Locate the cell with the specified text and output its (X, Y) center coordinate. 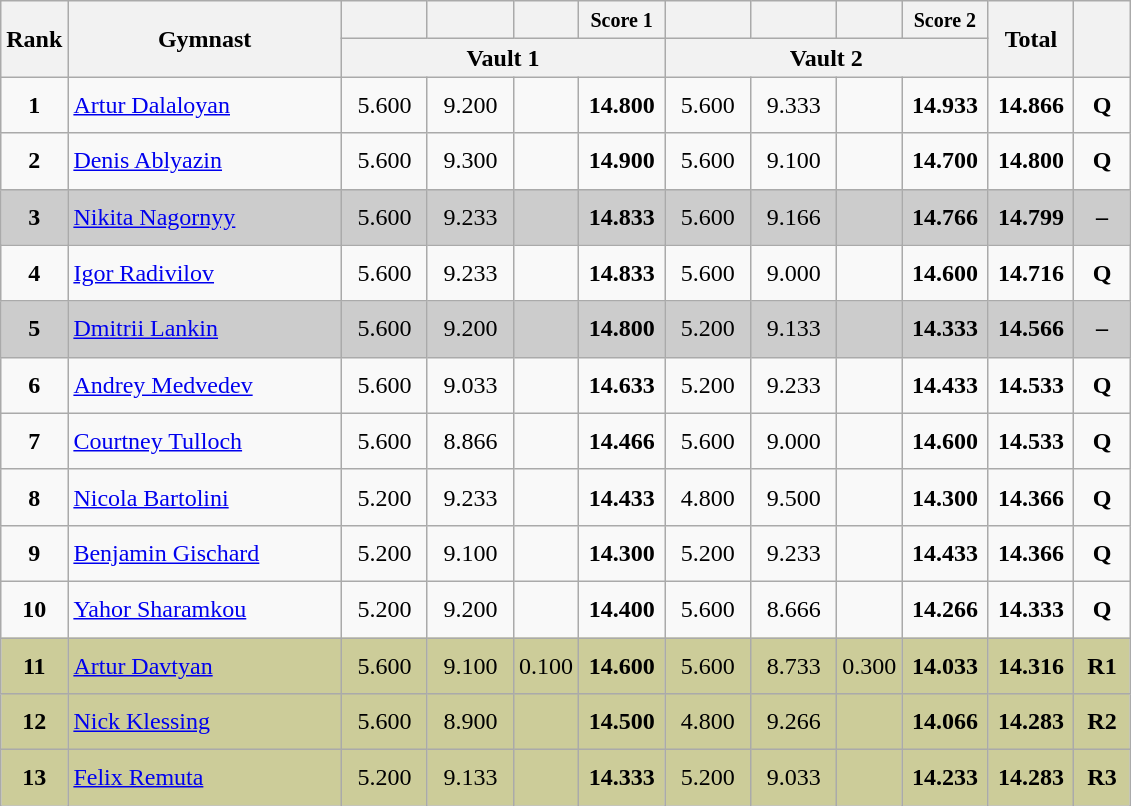
7 (34, 441)
14.266 (945, 609)
14.799 (1031, 217)
14.566 (1031, 329)
9.166 (794, 217)
14.700 (945, 161)
4 (34, 273)
Yahor Sharamkou (205, 609)
Total (1031, 39)
0.100 (546, 666)
Dmitrii Lankin (205, 329)
9.266 (794, 722)
Vault 1 (502, 58)
14.866 (1031, 105)
14.316 (1031, 666)
Score 1 (622, 20)
Artur Dalaloyan (205, 105)
1 (34, 105)
9.333 (794, 105)
5 (34, 329)
Benjamin Gischard (205, 553)
14.900 (622, 161)
R2 (1102, 722)
2 (34, 161)
Courtney Tulloch (205, 441)
8.866 (470, 441)
9 (34, 553)
Vault 2 (826, 58)
10 (34, 609)
Score 2 (945, 20)
12 (34, 722)
14.766 (945, 217)
R3 (1102, 778)
8.666 (794, 609)
6 (34, 385)
14.066 (945, 722)
14.933 (945, 105)
Felix Remuta (205, 778)
14.500 (622, 722)
Rank (34, 39)
3 (34, 217)
9.500 (794, 497)
Nicola Bartolini (205, 497)
Denis Ablyazin (205, 161)
0.300 (870, 666)
14.633 (622, 385)
8 (34, 497)
R1 (1102, 666)
Nick Klessing (205, 722)
Igor Radivilov (205, 273)
13 (34, 778)
Nikita Nagornyy (205, 217)
Andrey Medvedev (205, 385)
Gymnast (205, 39)
14.400 (622, 609)
14.033 (945, 666)
8.900 (470, 722)
14.466 (622, 441)
14.716 (1031, 273)
9.300 (470, 161)
8.733 (794, 666)
14.233 (945, 778)
11 (34, 666)
Artur Davtyan (205, 666)
